Extract the [X, Y] coordinate from the center of the cell holding the provided text.  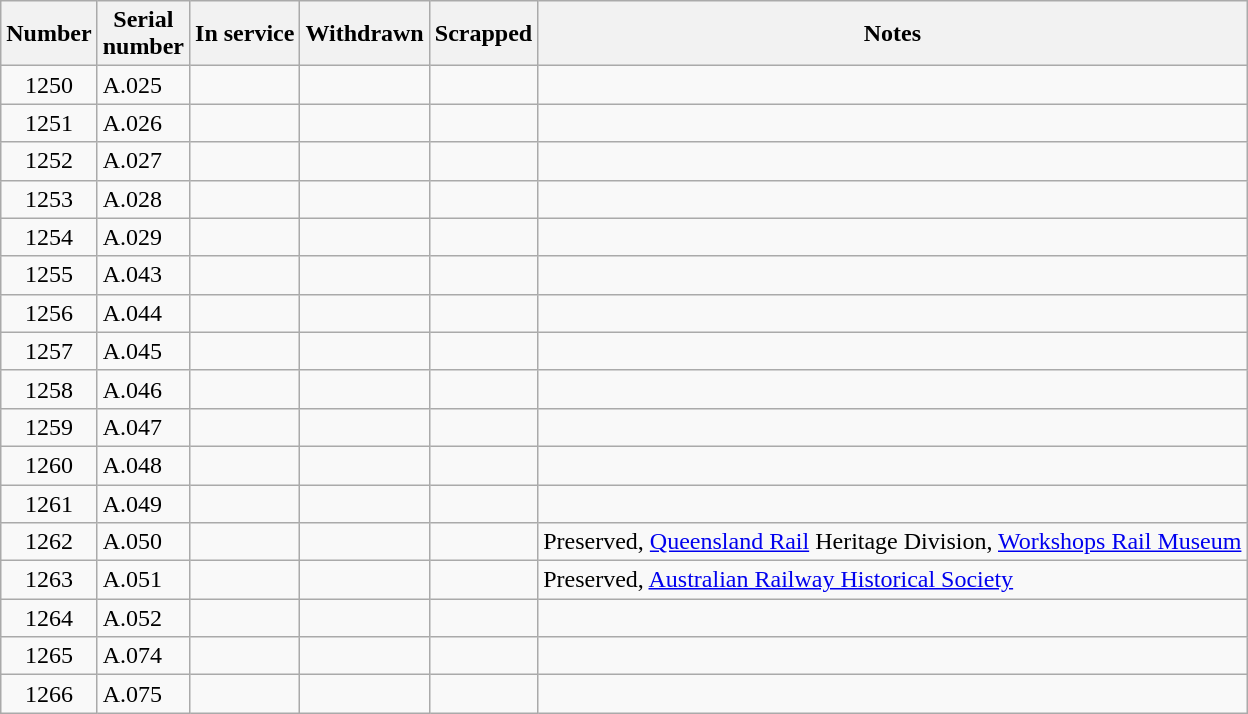
1260 [49, 465]
A.047 [143, 427]
1250 [49, 85]
A.029 [143, 237]
Withdrawn [364, 34]
1256 [49, 313]
A.027 [143, 161]
A.051 [143, 580]
1252 [49, 161]
1261 [49, 503]
Number [49, 34]
1259 [49, 427]
1265 [49, 656]
1264 [49, 618]
1254 [49, 237]
A.044 [143, 313]
A.052 [143, 618]
A.043 [143, 275]
Notes [892, 34]
1262 [49, 542]
1253 [49, 199]
A.025 [143, 85]
Preserved, Queensland Rail Heritage Division, Workshops Rail Museum [892, 542]
1257 [49, 351]
In service [245, 34]
Preserved, Australian Railway Historical Society [892, 580]
A.049 [143, 503]
A.026 [143, 123]
A.046 [143, 389]
Scrapped [483, 34]
1263 [49, 580]
A.050 [143, 542]
Serialnumber [143, 34]
1266 [49, 694]
A.075 [143, 694]
1251 [49, 123]
A.028 [143, 199]
A.045 [143, 351]
A.074 [143, 656]
1255 [49, 275]
1258 [49, 389]
A.048 [143, 465]
